Detect which cell encompasses the target text, then output its [x, y] center coordinate. 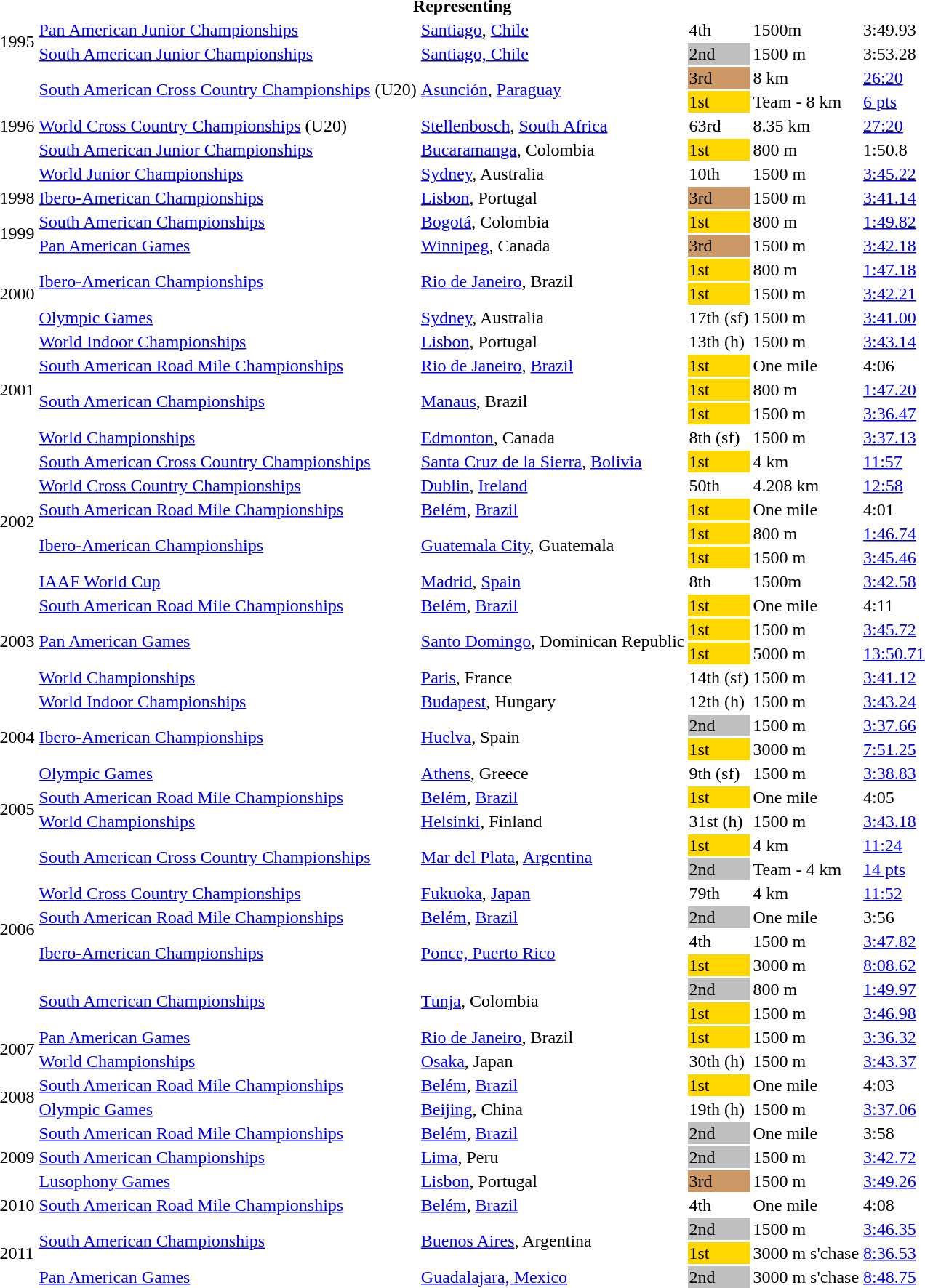
Huelva, Spain [553, 737]
4.208 km [806, 486]
IAAF World Cup [228, 581]
5000 m [806, 653]
Edmonton, Canada [553, 438]
Lima, Peru [553, 1157]
13th (h) [718, 342]
Manaus, Brazil [553, 401]
Winnipeg, Canada [553, 246]
World Cross Country Championships (U20) [228, 126]
Guatemala City, Guatemala [553, 545]
Paris, France [553, 677]
Santa Cruz de la Sierra, Bolivia [553, 462]
50th [718, 486]
World Junior Championships [228, 174]
Team - 4 km [806, 869]
8.35 km [806, 126]
Mar del Plata, Argentina [553, 858]
Santo Domingo, Dominican Republic [553, 641]
14th (sf) [718, 677]
Ponce, Puerto Rico [553, 954]
Tunja, Colombia [553, 1002]
Fukuoka, Japan [553, 893]
12th (h) [718, 701]
Dublin, Ireland [553, 486]
17th (sf) [718, 318]
8th [718, 581]
Madrid, Spain [553, 581]
Beijing, China [553, 1109]
Helsinki, Finland [553, 821]
Guadalajara, Mexico [553, 1277]
South American Cross Country Championships (U20) [228, 90]
31st (h) [718, 821]
19th (h) [718, 1109]
Lusophony Games [228, 1181]
63rd [718, 126]
79th [718, 893]
Osaka, Japan [553, 1061]
Pan American Junior Championships [228, 30]
30th (h) [718, 1061]
8 km [806, 78]
Athens, Greece [553, 773]
8th (sf) [718, 438]
Bogotá, Colombia [553, 222]
Bucaramanga, Colombia [553, 150]
Stellenbosch, South Africa [553, 126]
Budapest, Hungary [553, 701]
10th [718, 174]
9th (sf) [718, 773]
Team - 8 km [806, 102]
Asunción, Paraguay [553, 90]
Buenos Aires, Argentina [553, 1241]
